Provide the [x, y] coordinate of the cell's center where the given text is located.  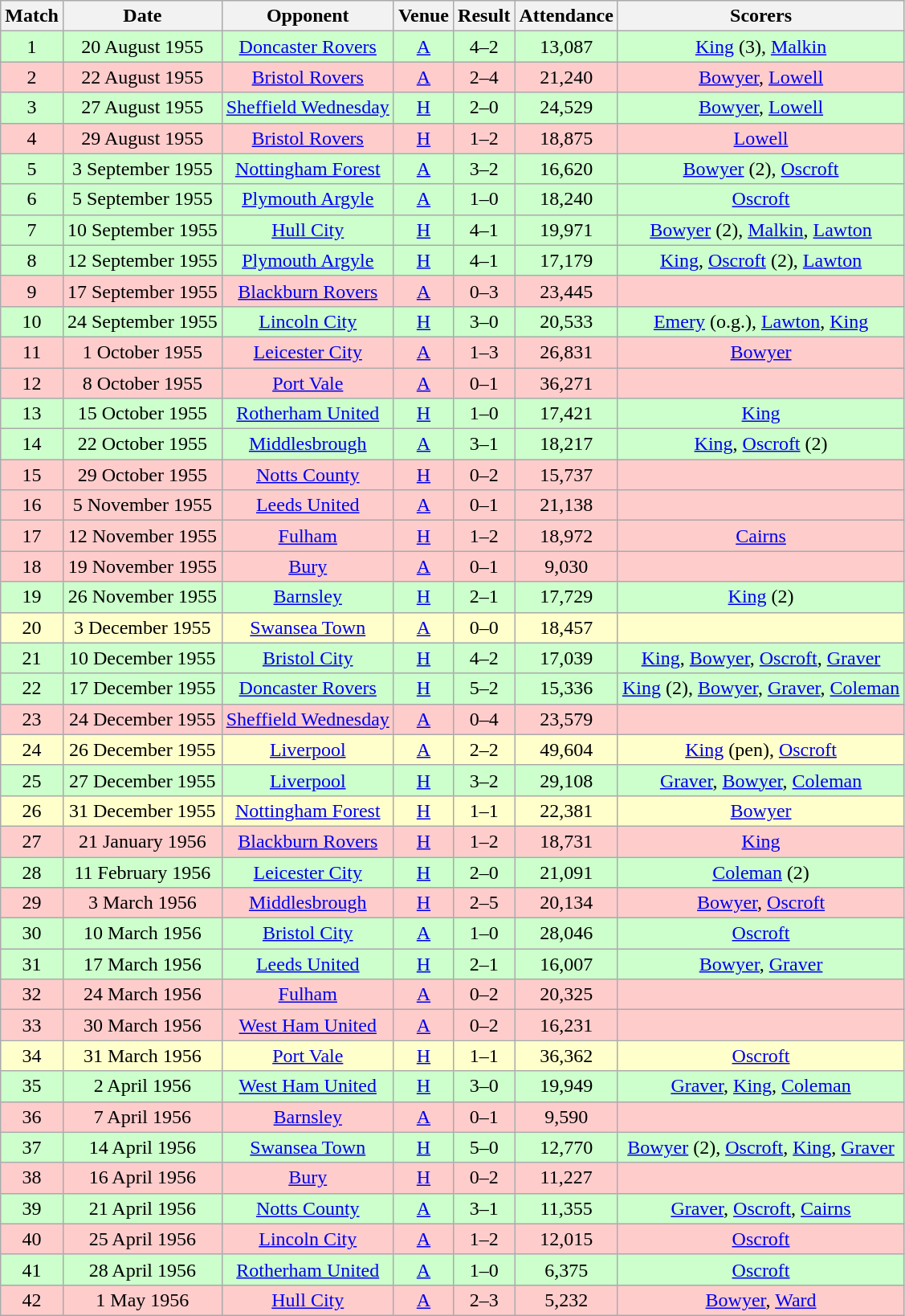
11,355 [566, 1208]
12 [32, 383]
Match [32, 16]
27 August 1955 [142, 108]
23 [32, 719]
27 December 1955 [142, 780]
3 [32, 108]
18,875 [566, 138]
24 December 1955 [142, 719]
20 [32, 627]
11 [32, 352]
2 April 1956 [142, 1086]
25 [32, 780]
5,232 [566, 1300]
21,240 [566, 77]
27 [32, 841]
Bowyer (2), Malkin, Lawton [760, 230]
39 [32, 1208]
33 [32, 1025]
5–2 [484, 689]
22 August 1955 [142, 77]
29,108 [566, 780]
17,421 [566, 414]
10 [32, 321]
5 November 1955 [142, 505]
34 [32, 1056]
17,039 [566, 658]
5–0 [484, 1147]
31 March 1956 [142, 1056]
1 [32, 47]
0–4 [484, 719]
24 September 1955 [142, 321]
16,231 [566, 1025]
Result [484, 16]
King (3), Malkin [760, 47]
King (2) [760, 597]
3 March 1956 [142, 903]
21 April 1956 [142, 1208]
28 April 1956 [142, 1269]
12,770 [566, 1147]
13 [32, 414]
36,271 [566, 383]
14 [32, 444]
7 [32, 230]
24 March 1956 [142, 995]
King, Oscroft (2) [760, 444]
King (pen), Oscroft [760, 750]
16 [32, 505]
18,457 [566, 627]
18 [32, 566]
23,445 [566, 291]
30 March 1956 [142, 1025]
40 [32, 1239]
15 October 1955 [142, 414]
16 April 1956 [142, 1178]
9 [32, 291]
19,949 [566, 1086]
7 April 1956 [142, 1117]
Bowyer, Graver [760, 964]
Lowell [760, 138]
Bowyer, Ward [760, 1300]
35 [32, 1086]
26,831 [566, 352]
42 [32, 1300]
17 [32, 536]
Cairns [760, 536]
22 October 1955 [142, 444]
9,030 [566, 566]
5 September 1955 [142, 199]
37 [32, 1147]
17,729 [566, 597]
1 October 1955 [142, 352]
Bowyer (2), Oscroft, King, Graver [760, 1147]
49,604 [566, 750]
19,971 [566, 230]
32 [32, 995]
26 November 1955 [142, 597]
8 [32, 260]
17 March 1956 [142, 964]
11,227 [566, 1178]
3 September 1955 [142, 169]
29 October 1955 [142, 475]
17,179 [566, 260]
17 December 1955 [142, 689]
28,046 [566, 934]
21,091 [566, 872]
2–4 [484, 77]
King, Bowyer, Oscroft, Graver [760, 658]
31 December 1955 [142, 811]
20,325 [566, 995]
3 December 1955 [142, 627]
15,336 [566, 689]
38 [32, 1178]
4 [32, 138]
10 December 1955 [142, 658]
17 September 1955 [142, 291]
14 April 1956 [142, 1147]
19 November 1955 [142, 566]
11 February 1956 [142, 872]
41 [32, 1269]
36 [32, 1117]
30 [32, 934]
18,731 [566, 841]
36,362 [566, 1056]
1 May 1956 [142, 1300]
12 September 1955 [142, 260]
Venue [423, 16]
25 April 1956 [142, 1239]
2–3 [484, 1300]
18,217 [566, 444]
King, Oscroft (2), Lawton [760, 260]
26 [32, 811]
Bowyer, Oscroft [760, 903]
29 [32, 903]
King (2), Bowyer, Graver, Coleman [760, 689]
16,007 [566, 964]
6,375 [566, 1269]
9,590 [566, 1117]
Scorers [760, 16]
20,533 [566, 321]
29 August 1955 [142, 138]
10 March 1956 [142, 934]
22,381 [566, 811]
2–2 [484, 750]
Opponent [308, 16]
Bowyer (2), Oscroft [760, 169]
20 August 1955 [142, 47]
0–3 [484, 291]
Graver, Oscroft, Cairns [760, 1208]
Graver, King, Coleman [760, 1086]
18,972 [566, 536]
2 [32, 77]
21 January 1956 [142, 841]
18,240 [566, 199]
Emery (o.g.), Lawton, King [760, 321]
8 October 1955 [142, 383]
31 [32, 964]
24 [32, 750]
1–3 [484, 352]
Date [142, 16]
Coleman (2) [760, 872]
6 [32, 199]
16,620 [566, 169]
0–0 [484, 627]
23,579 [566, 719]
15,737 [566, 475]
19 [32, 597]
15 [32, 475]
2–5 [484, 903]
24,529 [566, 108]
10 September 1955 [142, 230]
Attendance [566, 16]
21,138 [566, 505]
28 [32, 872]
Graver, Bowyer, Coleman [760, 780]
21 [32, 658]
26 December 1955 [142, 750]
12,015 [566, 1239]
5 [32, 169]
22 [32, 689]
13,087 [566, 47]
12 November 1955 [142, 536]
20,134 [566, 903]
